Detect which cell encompasses the target text, then output its (X, Y) center coordinate. 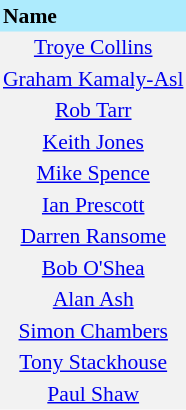
Alan Ash (93, 300)
Mike Spence (93, 174)
Keith Jones (93, 142)
Ian Prescott (93, 205)
Tony Stackhouse (93, 362)
Darren Ransome (93, 236)
Bob O'Shea (93, 268)
Simon Chambers (93, 331)
Paul Shaw (93, 394)
Troye Collins (93, 48)
Graham Kamaly-Asl (93, 79)
Name (93, 16)
Rob Tarr (93, 110)
